Return [x, y] of the center of cell containing provided text 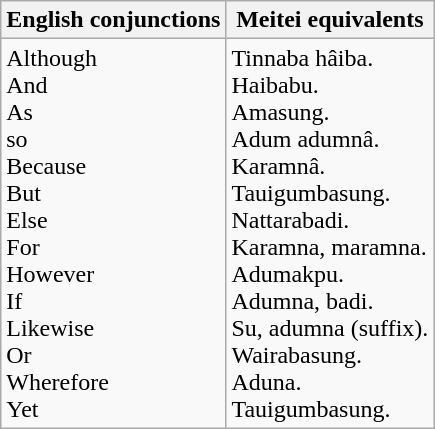
AlthoughAndAssoBecauseButElseForHoweverIfLikewiseOrWhereforeYet [114, 234]
English conjunctions [114, 20]
Meitei equivalents [330, 20]
